Pinpoint the cell where the given text exists, returning its (X, Y) midpoint coordinate. 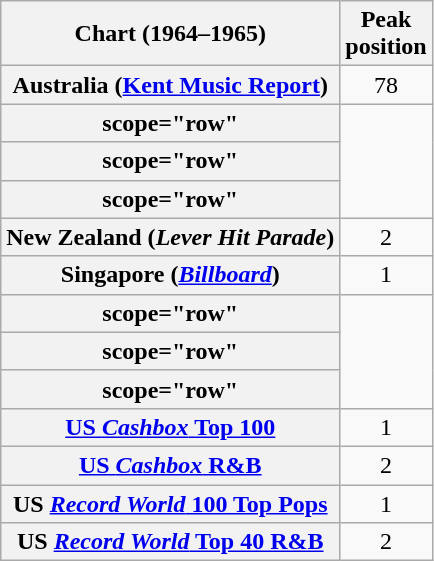
Singapore (Billboard) (170, 275)
US Record World Top 40 R&B (170, 542)
Australia (Kent Music Report) (170, 85)
US Cashbox R&B (170, 465)
US Record World 100 Top Pops (170, 503)
Chart (1964–1965) (170, 34)
New Zealand (Lever Hit Parade) (170, 237)
78 (386, 85)
Peakposition (386, 34)
US Cashbox Top 100 (170, 427)
